Return (x, y) of the center of cell containing provided text 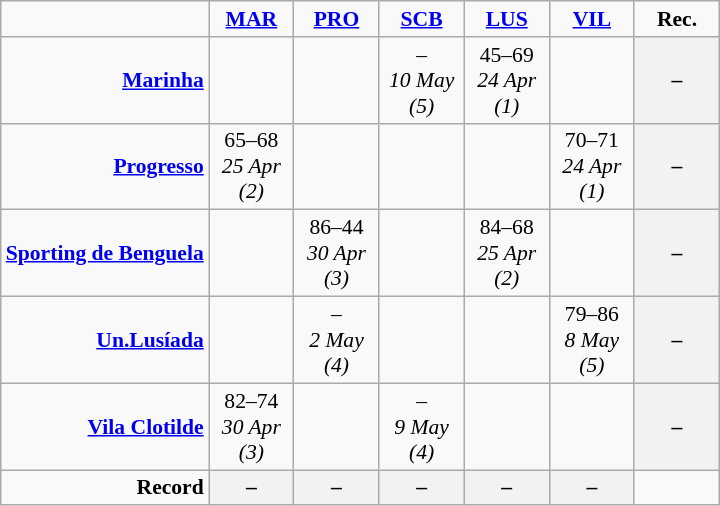
Vila Clotilde (105, 426)
MAR (252, 19)
65–6825 Apr (2) (252, 166)
82–7430 Apr (3) (252, 426)
Sporting de Benguela (105, 254)
LUS (506, 19)
Marinha (105, 80)
Record (105, 488)
VIL (592, 19)
Rec. (676, 19)
86–4430 Apr (3) (336, 254)
79–868 May (5) (592, 340)
Un.Lusíada (105, 340)
–2 May (4) (336, 340)
–10 May (5) (422, 80)
84–6825 Apr (2) (506, 254)
–9 May (4) (422, 426)
45–6924 Apr (1) (506, 80)
PRO (336, 19)
SCB (422, 19)
Progresso (105, 166)
70–7124 Apr (1) (592, 166)
